For the text-containing cell, return its midpoint in [x, y] coordinate format. 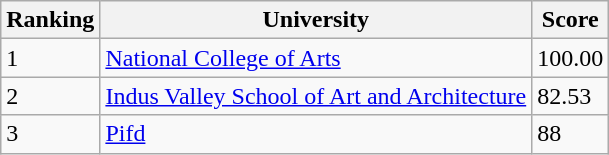
National College of Arts [316, 58]
Ranking [50, 20]
88 [570, 134]
Score [570, 20]
University [316, 20]
82.53 [570, 96]
1 [50, 58]
3 [50, 134]
Pifd [316, 134]
2 [50, 96]
Indus Valley School of Art and Architecture [316, 96]
100.00 [570, 58]
